Return the (X, Y) coordinate for the center point of the cell that contains the specified text.  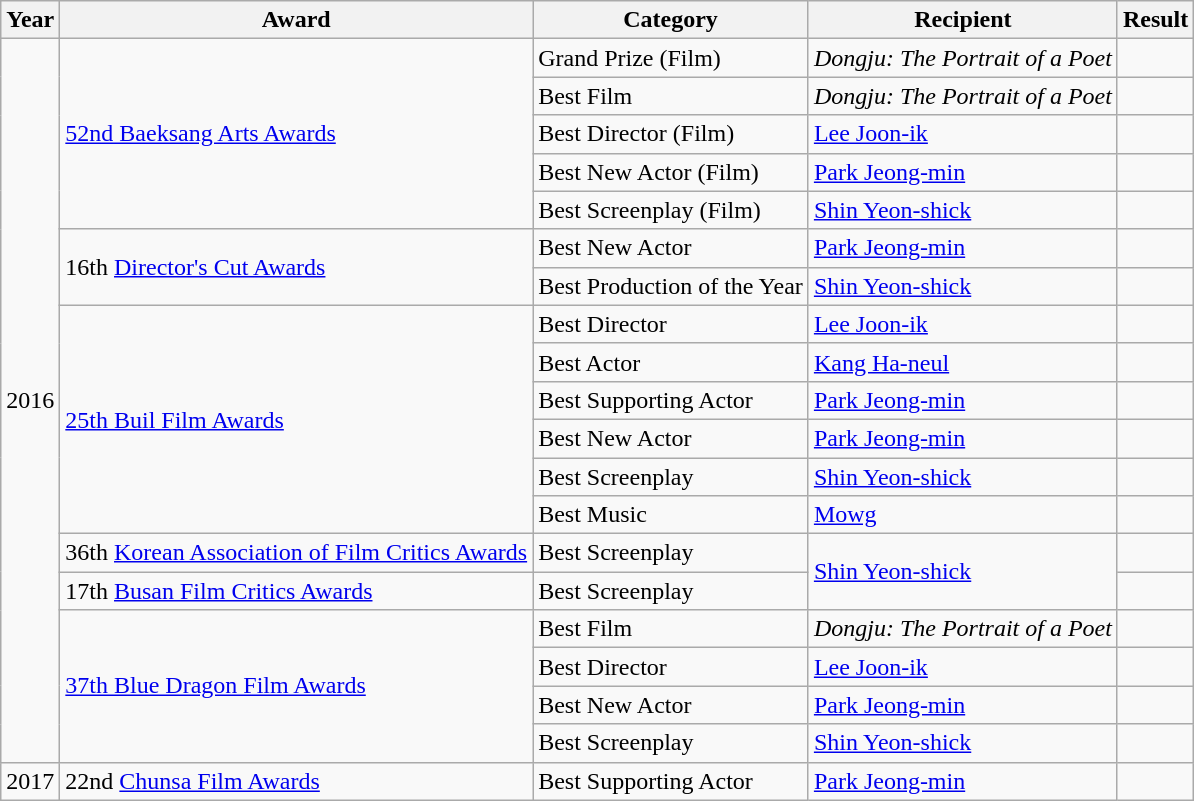
Best New Actor (Film) (671, 172)
Category (671, 20)
Award (296, 20)
Best Production of the Year (671, 286)
22nd Chunsa Film Awards (296, 781)
37th Blue Dragon Film Awards (296, 686)
Year (30, 20)
Best Actor (671, 362)
2016 (30, 400)
Recipient (962, 20)
Kang Ha-neul (962, 362)
2017 (30, 781)
Best Director (Film) (671, 134)
Best Screenplay (Film) (671, 210)
25th Buil Film Awards (296, 419)
Mowg (962, 515)
Best Music (671, 515)
16th Director's Cut Awards (296, 267)
52nd Baeksang Arts Awards (296, 134)
Result (1155, 20)
17th Busan Film Critics Awards (296, 591)
36th Korean Association of Film Critics Awards (296, 553)
Grand Prize (Film) (671, 58)
